Locate the cell with the specified text and output its [x, y] center coordinate. 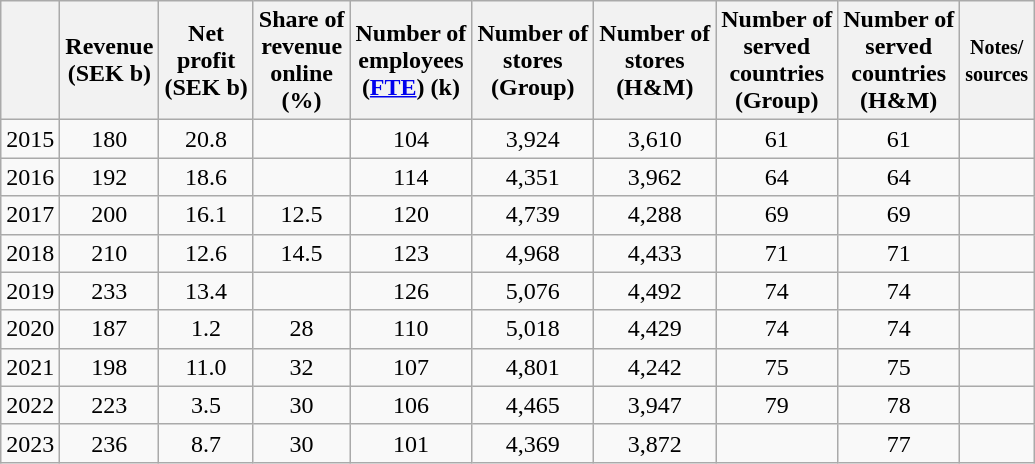
2017 [30, 215]
12.6 [206, 253]
233 [110, 291]
8.7 [206, 443]
2022 [30, 405]
4,242 [655, 367]
5,076 [533, 291]
4,492 [655, 291]
198 [110, 367]
1.2 [206, 329]
78 [899, 405]
120 [411, 215]
104 [411, 139]
126 [411, 291]
Number ofservedcountries(Group) [777, 60]
110 [411, 329]
3,947 [655, 405]
3,872 [655, 443]
2018 [30, 253]
Number ofservedcountries(H&M) [899, 60]
3,610 [655, 139]
4,351 [533, 177]
210 [110, 253]
4,465 [533, 405]
4,968 [533, 253]
32 [302, 367]
Number ofstores(H&M) [655, 60]
3.5 [206, 405]
Number ofstores(Group) [533, 60]
2021 [30, 367]
2019 [30, 291]
2015 [30, 139]
4,429 [655, 329]
16.1 [206, 215]
13.4 [206, 291]
223 [110, 405]
18.6 [206, 177]
14.5 [302, 253]
5,018 [533, 329]
101 [411, 443]
3,962 [655, 177]
79 [777, 405]
4,739 [533, 215]
12.5 [302, 215]
4,369 [533, 443]
28 [302, 329]
4,288 [655, 215]
2020 [30, 329]
Notes/sources [997, 60]
106 [411, 405]
192 [110, 177]
114 [411, 177]
4,433 [655, 253]
107 [411, 367]
Number ofemployees(FTE) (k) [411, 60]
Netprofit(SEK b) [206, 60]
4,801 [533, 367]
3,924 [533, 139]
180 [110, 139]
236 [110, 443]
2023 [30, 443]
123 [411, 253]
77 [899, 443]
11.0 [206, 367]
20.8 [206, 139]
200 [110, 215]
Revenue(SEK b) [110, 60]
2016 [30, 177]
Share ofrevenueonline(%) [302, 60]
187 [110, 329]
